Provide the (x, y) coordinate of the cell's center where the given text is located.  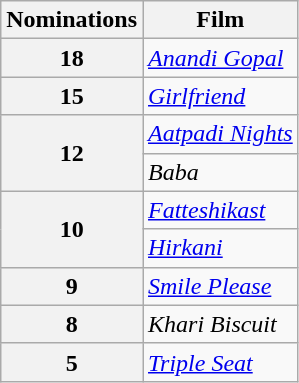
Aatpadi Nights (220, 134)
Film (220, 20)
Baba (220, 172)
Nominations (72, 20)
Triple Seat (220, 362)
15 (72, 96)
12 (72, 153)
Smile Please (220, 286)
Fatteshikast (220, 210)
5 (72, 362)
9 (72, 286)
Khari Biscuit (220, 324)
8 (72, 324)
18 (72, 58)
10 (72, 229)
Hirkani (220, 248)
Girlfriend (220, 96)
Anandi Gopal (220, 58)
